Scan for the cell matching the given text and deliver its (x, y) coordinate at center. 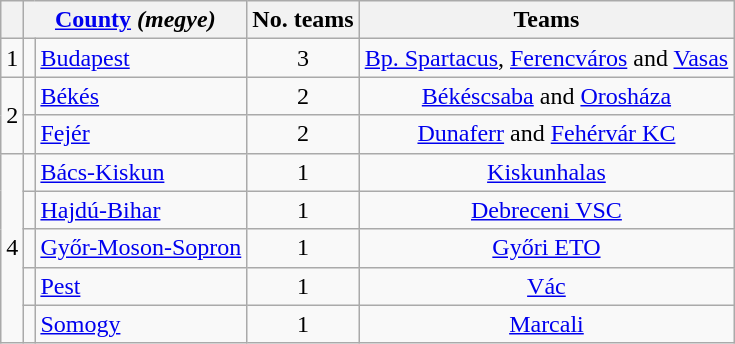
Bács-Kiskun (141, 172)
Győri ETO (546, 248)
Kiskunhalas (546, 172)
Debreceni VSC (546, 210)
4 (12, 248)
No. teams (303, 20)
Békés (141, 96)
Dunaferr and Fehérvár KC (546, 134)
Bp. Spartacus, Ferencváros and Vasas (546, 58)
Somogy (141, 324)
Hajdú-Bihar (141, 210)
Pest (141, 286)
3 (303, 58)
Vác (546, 286)
Teams (546, 20)
County (megye) (136, 20)
Fejér (141, 134)
Marcali (546, 324)
Győr-Moson-Sopron (141, 248)
Budapest (141, 58)
Békéscsaba and Orosháza (546, 96)
